Output the (x, y) coordinate of the center of the cell containing the given text.  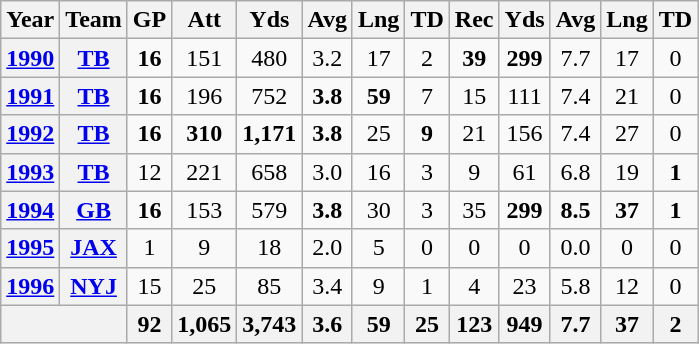
Att (204, 20)
3.6 (328, 324)
5.8 (576, 286)
1992 (30, 134)
Year (30, 20)
1994 (30, 210)
151 (204, 58)
949 (524, 324)
4 (474, 286)
156 (524, 134)
7 (427, 96)
111 (524, 96)
310 (204, 134)
2.0 (328, 248)
NYJ (94, 286)
3,743 (270, 324)
579 (270, 210)
221 (204, 172)
Rec (474, 20)
1991 (30, 96)
1996 (30, 286)
19 (627, 172)
1990 (30, 58)
61 (524, 172)
8.5 (576, 210)
480 (270, 58)
GB (94, 210)
3.0 (328, 172)
23 (524, 286)
92 (149, 324)
39 (474, 58)
0.0 (576, 248)
18 (270, 248)
27 (627, 134)
752 (270, 96)
1993 (30, 172)
6.8 (576, 172)
3.4 (328, 286)
GP (149, 20)
658 (270, 172)
Team (94, 20)
5 (378, 248)
1,065 (204, 324)
196 (204, 96)
123 (474, 324)
1995 (30, 248)
30 (378, 210)
JAX (94, 248)
3.2 (328, 58)
85 (270, 286)
153 (204, 210)
1,171 (270, 134)
35 (474, 210)
